Return the (x, y) coordinate for the center point of the cell that contains the specified text.  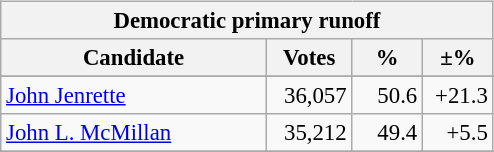
Votes (309, 58)
+21.3 (458, 96)
50.6 (388, 96)
49.4 (388, 133)
John Jenrette (134, 96)
±% (458, 58)
+5.5 (458, 133)
35,212 (309, 133)
Candidate (134, 58)
% (388, 58)
36,057 (309, 96)
John L. McMillan (134, 133)
Democratic primary runoff (247, 21)
